Search for the cell housing the specified text and yield its (X, Y) center coordinate. 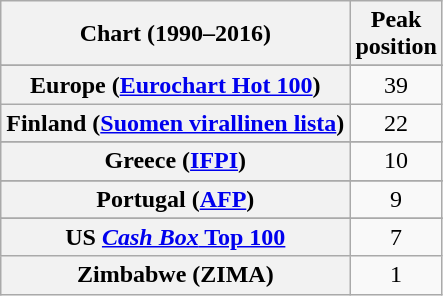
Chart (1990–2016) (176, 34)
7 (396, 237)
9 (396, 199)
1 (396, 275)
Portugal (AFP) (176, 199)
39 (396, 85)
Europe (Eurochart Hot 100) (176, 85)
US Cash Box Top 100 (176, 237)
Zimbabwe (ZIMA) (176, 275)
Greece (IFPI) (176, 161)
Peakposition (396, 34)
22 (396, 123)
10 (396, 161)
Finland (Suomen virallinen lista) (176, 123)
